Scan for the cell matching the given text and deliver its [X, Y] coordinate at center. 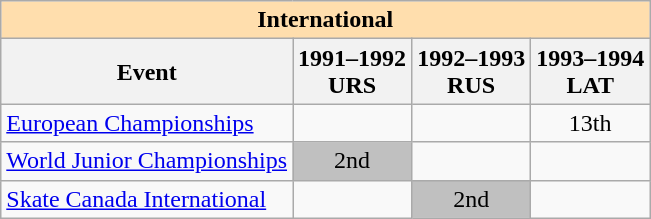
Event [147, 72]
1993–1994 LAT [590, 72]
World Junior Championships [147, 161]
European Championships [147, 123]
13th [590, 123]
1992–1993 RUS [472, 72]
1991–1992 URS [352, 72]
Skate Canada International [147, 199]
International [326, 20]
